Find where the given text appears and provide that cell's center as [x, y] coordinate. 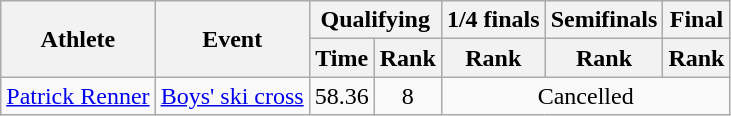
Event [232, 39]
Time [342, 58]
8 [408, 96]
Patrick Renner [78, 96]
Cancelled [586, 96]
Semifinals [604, 20]
Boys' ski cross [232, 96]
1/4 finals [493, 20]
Qualifying [375, 20]
Final [696, 20]
Athlete [78, 39]
58.36 [342, 96]
